Find where the given text appears and provide that cell's center as (X, Y) coordinate. 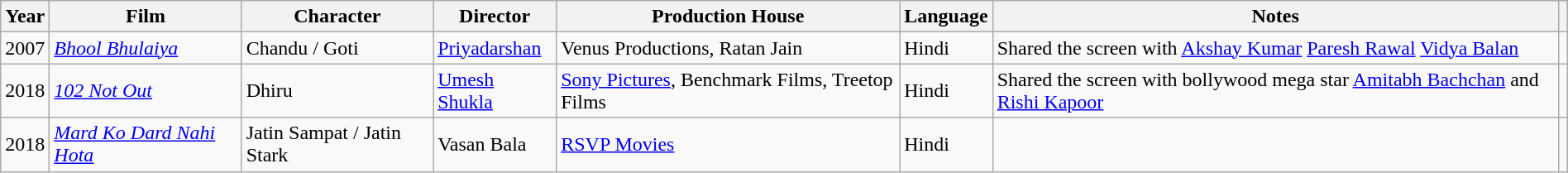
102 Not Out (146, 91)
Venus Productions, Ratan Jain (728, 48)
Year (25, 17)
RSVP Movies (728, 144)
Chandu / Goti (337, 48)
Dhiru (337, 91)
Notes (1275, 17)
Bhool Bhulaiya (146, 48)
Priyadarshan (495, 48)
Sony Pictures, Benchmark Films, Treetop Films (728, 91)
Vasan Bala (495, 144)
Production House (728, 17)
Umesh Shukla (495, 91)
Jatin Sampat / Jatin Stark (337, 144)
Shared the screen with bollywood mega star Amitabh Bachchan and Rishi Kapoor (1275, 91)
Film (146, 17)
Mard Ko Dard Nahi Hota (146, 144)
Language (946, 17)
Character (337, 17)
Director (495, 17)
2007 (25, 48)
Shared the screen with Akshay Kumar Paresh Rawal Vidya Balan (1275, 48)
